Find where the given text appears and provide that cell's center as [X, Y] coordinate. 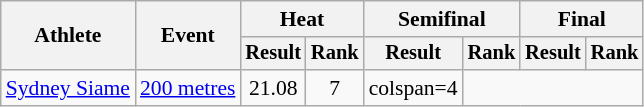
Athlete [68, 36]
200 metres [188, 88]
colspan=4 [414, 88]
Heat [302, 19]
7 [335, 88]
Event [188, 36]
Final [582, 19]
Sydney Siame [68, 88]
21.08 [273, 88]
Semifinal [442, 19]
